Detect which cell encompasses the target text, then output its [X, Y] center coordinate. 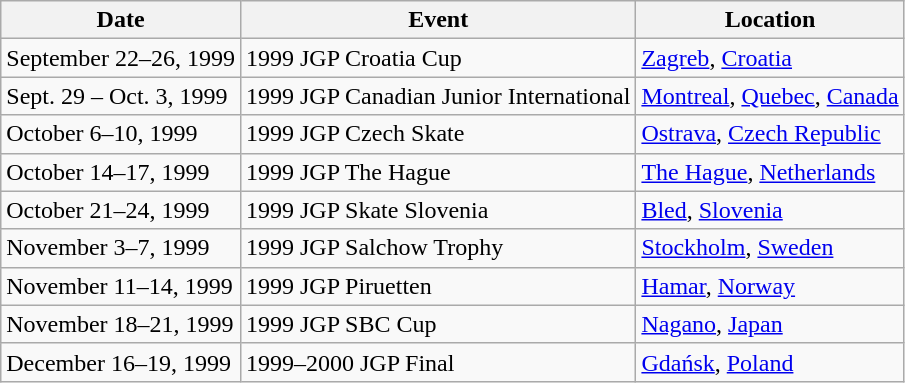
1999 JGP The Hague [438, 172]
1999–2000 JGP Final [438, 362]
Date [121, 20]
1999 JGP Piruetten [438, 286]
Gdańsk, Poland [770, 362]
Event [438, 20]
October 21–24, 1999 [121, 210]
Hamar, Norway [770, 286]
December 16–19, 1999 [121, 362]
November 11–14, 1999 [121, 286]
November 3–7, 1999 [121, 248]
1999 JGP Czech Skate [438, 134]
Stockholm, Sweden [770, 248]
Montreal, Quebec, Canada [770, 96]
1999 JGP SBC Cup [438, 324]
Zagreb, Croatia [770, 58]
Ostrava, Czech Republic [770, 134]
1999 JGP Skate Slovenia [438, 210]
October 6–10, 1999 [121, 134]
November 18–21, 1999 [121, 324]
October 14–17, 1999 [121, 172]
Bled, Slovenia [770, 210]
September 22–26, 1999 [121, 58]
1999 JGP Canadian Junior International [438, 96]
Location [770, 20]
Sept. 29 – Oct. 3, 1999 [121, 96]
Nagano, Japan [770, 324]
1999 JGP Croatia Cup [438, 58]
The Hague, Netherlands [770, 172]
1999 JGP Salchow Trophy [438, 248]
